Find where the given text appears and provide that cell's center as [X, Y] coordinate. 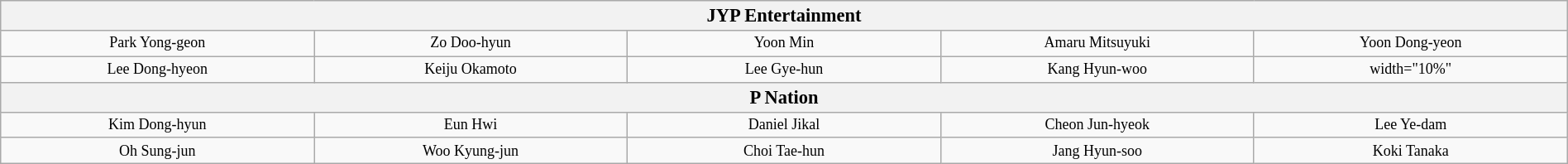
Kang Hyun-woo [1097, 70]
Kim Dong-hyun [157, 124]
Yoon Dong-yeon [1411, 43]
Eun Hwi [471, 124]
Jang Hyun-soo [1097, 151]
Zo Doo-hyun [471, 43]
Amaru Mitsuyuki [1097, 43]
Yoon Min [784, 43]
Daniel Jikal [784, 124]
Oh Sung-jun [157, 151]
Park Yong-geon [157, 43]
width="10%" [1411, 70]
Woo Kyung-jun [471, 151]
JYP Entertainment [784, 16]
Lee Ye-dam [1411, 124]
Choi Tae-hun [784, 151]
Lee Dong-hyeon [157, 70]
P Nation [784, 97]
Lee Gye-hun [784, 70]
Cheon Jun-hyeok [1097, 124]
Keiju Okamoto [471, 70]
Koki Tanaka [1411, 151]
